For the text-containing cell, return its midpoint in [x, y] coordinate format. 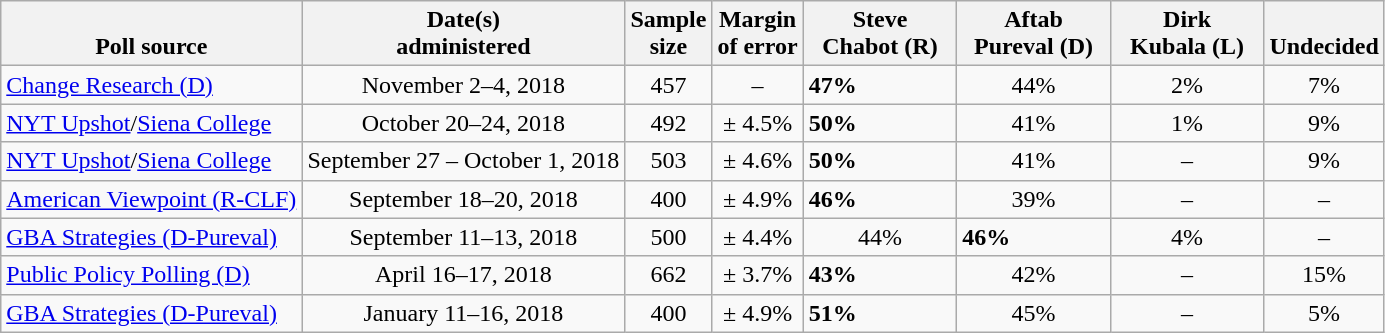
500 [668, 237]
September 11–13, 2018 [464, 237]
Samplesize [668, 34]
15% [1324, 275]
April 16–17, 2018 [464, 275]
± 4.6% [758, 161]
47% [880, 85]
2% [1187, 85]
November 2–4, 2018 [464, 85]
SteveChabot (R) [880, 34]
Undecided [1324, 34]
Poll source [152, 34]
5% [1324, 313]
503 [668, 161]
662 [668, 275]
43% [880, 275]
Public Policy Polling (D) [152, 275]
39% [1034, 199]
457 [668, 85]
± 4.4% [758, 237]
DirkKubala (L) [1187, 34]
45% [1034, 313]
Date(s)administered [464, 34]
January 11–16, 2018 [464, 313]
4% [1187, 237]
± 3.7% [758, 275]
AftabPureval (D) [1034, 34]
Change Research (D) [152, 85]
± 4.5% [758, 123]
492 [668, 123]
51% [880, 313]
September 27 – October 1, 2018 [464, 161]
September 18–20, 2018 [464, 199]
American Viewpoint (R-CLF) [152, 199]
Marginof error [758, 34]
7% [1324, 85]
42% [1034, 275]
October 20–24, 2018 [464, 123]
1% [1187, 123]
